Locate the cell with the specified text and output its [x, y] center coordinate. 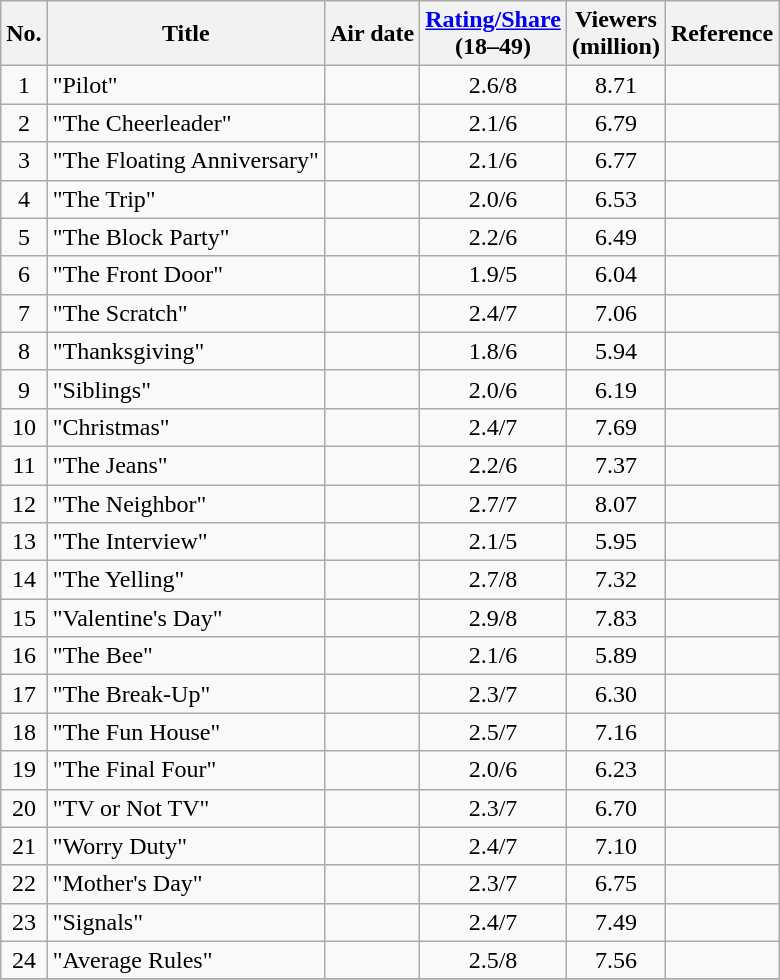
9 [24, 389]
6.75 [616, 884]
"Christmas" [186, 427]
10 [24, 427]
2.5/8 [494, 960]
4 [24, 199]
6 [24, 275]
"The Cheerleader" [186, 123]
6.77 [616, 161]
7.83 [616, 618]
"The Floating Anniversary" [186, 161]
No. [24, 34]
8.71 [616, 85]
"Siblings" [186, 389]
17 [24, 694]
15 [24, 618]
"The Jeans" [186, 465]
Rating/Share(18–49) [494, 34]
"Signals" [186, 922]
2.7/7 [494, 503]
6.23 [616, 770]
6.70 [616, 808]
2 [24, 123]
13 [24, 542]
18 [24, 732]
Title [186, 34]
2.5/7 [494, 732]
Reference [722, 34]
"Mother's Day" [186, 884]
6.19 [616, 389]
Air date [372, 34]
"The Neighbor" [186, 503]
1.9/5 [494, 275]
"The Yelling" [186, 580]
7.10 [616, 846]
1.8/6 [494, 351]
7.16 [616, 732]
7.37 [616, 465]
7.69 [616, 427]
22 [24, 884]
7 [24, 313]
5.94 [616, 351]
23 [24, 922]
Viewers(million) [616, 34]
"The Bee" [186, 656]
"The Break-Up" [186, 694]
"The Fun House" [186, 732]
5.89 [616, 656]
2.6/8 [494, 85]
8.07 [616, 503]
"TV or Not TV" [186, 808]
"The Front Door" [186, 275]
"Valentine's Day" [186, 618]
8 [24, 351]
"The Trip" [186, 199]
"Average Rules" [186, 960]
7.49 [616, 922]
2.9/8 [494, 618]
6.30 [616, 694]
"The Interview" [186, 542]
21 [24, 846]
6.79 [616, 123]
6.53 [616, 199]
20 [24, 808]
7.32 [616, 580]
7.06 [616, 313]
14 [24, 580]
24 [24, 960]
16 [24, 656]
5.95 [616, 542]
2.1/5 [494, 542]
"The Scratch" [186, 313]
19 [24, 770]
6.49 [616, 237]
5 [24, 237]
"Worry Duty" [186, 846]
3 [24, 161]
12 [24, 503]
2.7/8 [494, 580]
"The Final Four" [186, 770]
1 [24, 85]
6.04 [616, 275]
"The Block Party" [186, 237]
7.56 [616, 960]
11 [24, 465]
"Thanksgiving" [186, 351]
"Pilot" [186, 85]
